Detect which cell encompasses the target text, then output its [x, y] center coordinate. 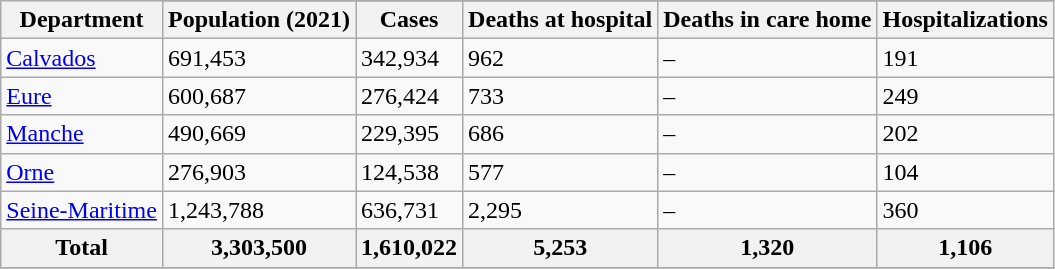
Orne [82, 172]
360 [965, 210]
3,303,500 [258, 248]
342,934 [410, 58]
2,295 [560, 210]
1,106 [965, 248]
Deaths in care home [768, 20]
Department [82, 20]
Total [82, 248]
276,424 [410, 96]
202 [965, 134]
962 [560, 58]
733 [560, 96]
691,453 [258, 58]
Calvados [82, 58]
276,903 [258, 172]
490,669 [258, 134]
229,395 [410, 134]
191 [965, 58]
Deaths at hospital [560, 20]
Eure [82, 96]
577 [560, 172]
1,320 [768, 248]
124,538 [410, 172]
686 [560, 134]
104 [965, 172]
1,610,022 [410, 248]
1,243,788 [258, 210]
Hospitalizations [965, 20]
Seine-Maritime [82, 210]
636,731 [410, 210]
Cases [410, 20]
5,253 [560, 248]
600,687 [258, 96]
249 [965, 96]
Population (2021) [258, 20]
Manche [82, 134]
